Provide the [x, y] coordinate of the cell's center where the given text is located.  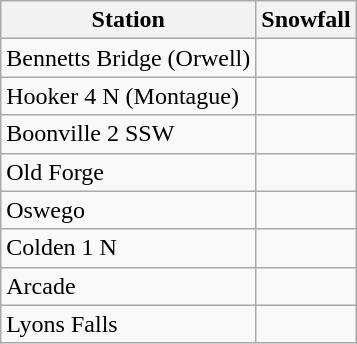
Station [128, 20]
Hooker 4 N (Montague) [128, 96]
Boonville 2 SSW [128, 134]
Old Forge [128, 172]
Lyons Falls [128, 324]
Arcade [128, 286]
Colden 1 N [128, 248]
Oswego [128, 210]
Snowfall [306, 20]
Bennetts Bridge (Orwell) [128, 58]
